Capture the cell that displays the provided text and extract its (X, Y) central coordinate. 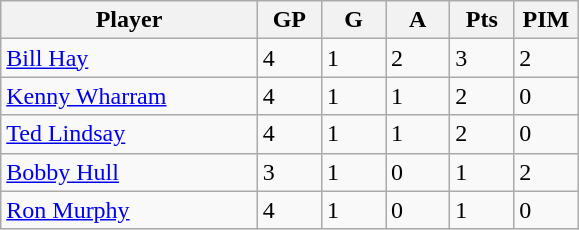
Pts (482, 20)
PIM (546, 20)
Bill Hay (130, 58)
Ron Murphy (130, 210)
A (418, 20)
Player (130, 20)
Bobby Hull (130, 172)
GP (289, 20)
Kenny Wharram (130, 96)
G (353, 20)
Ted Lindsay (130, 134)
